Determine the [x, y] coordinate at the center of the cell enclosing the given text.  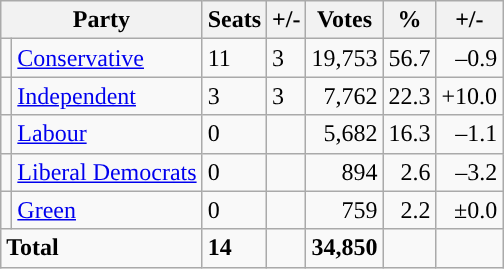
–0.9 [470, 58]
2.2 [410, 210]
14 [234, 248]
Total [102, 248]
2.6 [410, 172]
22.3 [410, 96]
±0.0 [470, 210]
16.3 [410, 134]
34,850 [344, 248]
759 [344, 210]
Conservative [107, 58]
7,762 [344, 96]
11 [234, 58]
Party [102, 20]
+10.0 [470, 96]
Labour [107, 134]
5,682 [344, 134]
Seats [234, 20]
% [410, 20]
19,753 [344, 58]
894 [344, 172]
Liberal Democrats [107, 172]
–3.2 [470, 172]
Independent [107, 96]
Votes [344, 20]
–1.1 [470, 134]
56.7 [410, 58]
Green [107, 210]
